Locate the cell with the specified text and output its [x, y] center coordinate. 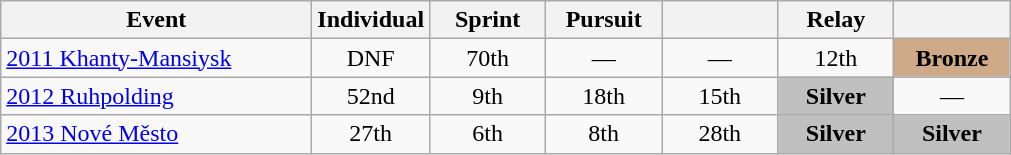
27th [371, 134]
Individual [371, 20]
2013 Nové Město [156, 134]
Sprint [488, 20]
Event [156, 20]
28th [720, 134]
6th [488, 134]
Bronze [952, 58]
Relay [836, 20]
DNF [371, 58]
70th [488, 58]
2011 Khanty-Mansiysk [156, 58]
12th [836, 58]
Pursuit [604, 20]
9th [488, 96]
18th [604, 96]
2012 Ruhpolding [156, 96]
52nd [371, 96]
8th [604, 134]
15th [720, 96]
